Identify which cell holds the provided text, then report its (X, Y) central coordinate. 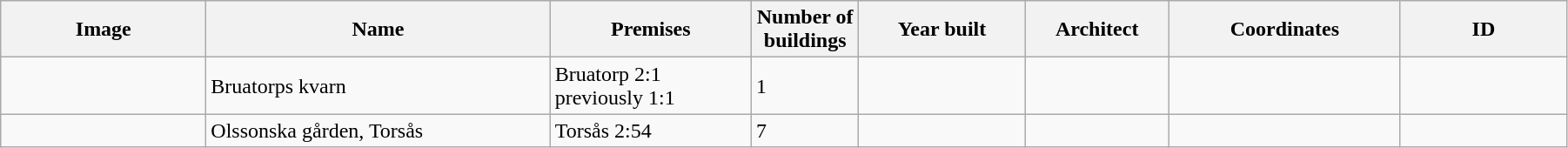
Bruatorp 2:1previously 1:1 (651, 85)
Year built (941, 30)
Torsås 2:54 (651, 131)
1 (805, 85)
Number ofbuildings (805, 30)
7 (805, 131)
Olssonska gården, Torsås (378, 131)
Architect (1096, 30)
ID (1483, 30)
Coordinates (1284, 30)
Bruatorps kvarn (378, 85)
Name (378, 30)
Premises (651, 30)
Image (104, 30)
